From the cell containing the given text, extract its center point as [x, y] coordinate. 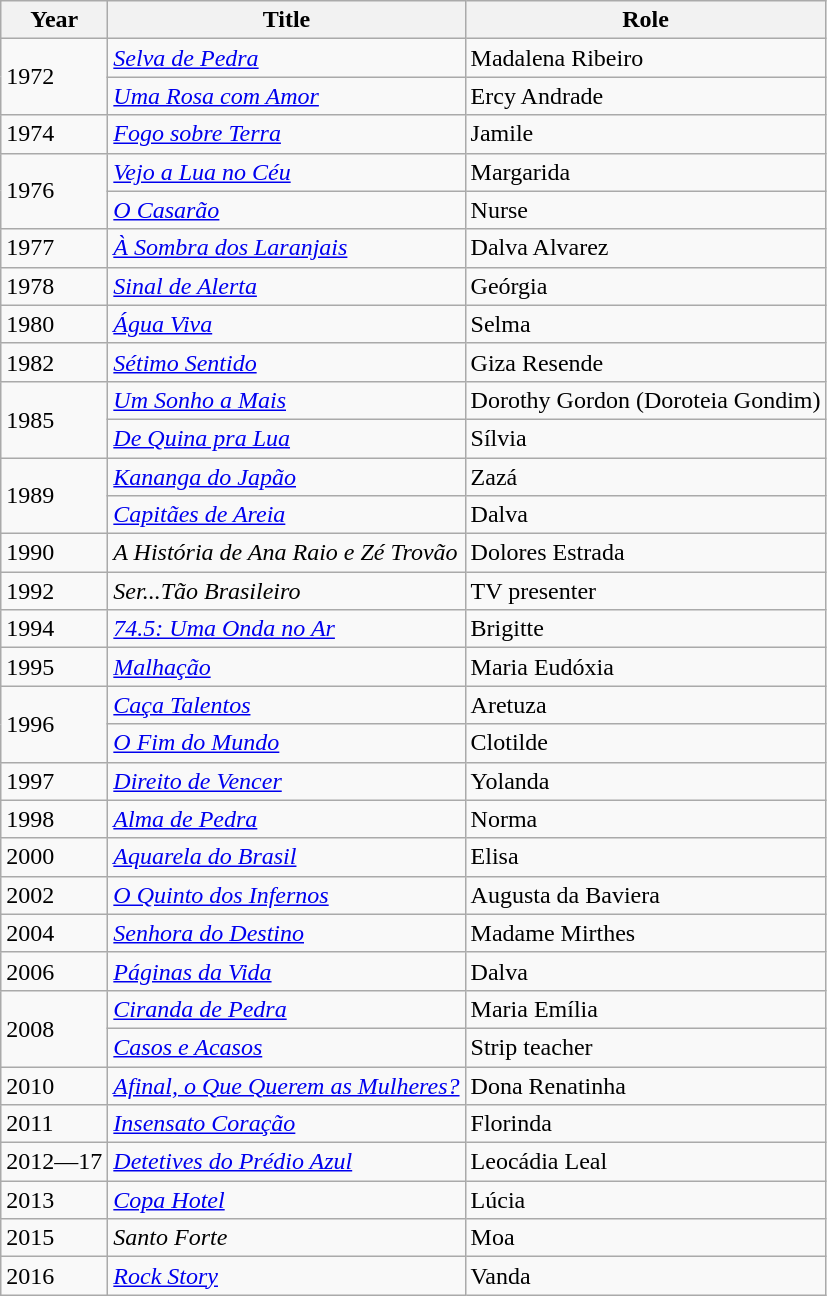
Geórgia [646, 286]
Insensato Coração [286, 1124]
Malhação [286, 667]
Fogo sobre Terra [286, 134]
1978 [54, 286]
1998 [54, 819]
Dolores Estrada [646, 553]
Brigitte [646, 629]
Elisa [646, 857]
Vejo a Lua no Céu [286, 172]
Year [54, 20]
Sílvia [646, 438]
Ciranda de Pedra [286, 1009]
2011 [54, 1124]
Uma Rosa com Amor [286, 96]
1974 [54, 134]
Selva de Pedra [286, 58]
Strip teacher [646, 1047]
Copa Hotel [286, 1200]
TV presenter [646, 591]
1982 [54, 362]
De Quina pra Lua [286, 438]
Alma de Pedra [286, 819]
1980 [54, 324]
Direito de Vencer [286, 781]
Afinal, o Que Querem as Mulheres? [286, 1085]
Maria Eudóxia [646, 667]
Margarida [646, 172]
Água Viva [286, 324]
Sétimo Sentido [286, 362]
2008 [54, 1028]
74.5: Uma Onda no Ar [286, 629]
2013 [54, 1200]
Nurse [646, 210]
O Quinto dos Infernos [286, 895]
Senhora do Destino [286, 933]
1996 [54, 724]
Sinal de Alerta [286, 286]
1990 [54, 553]
À Sombra dos Laranjais [286, 248]
Ercy Andrade [646, 96]
Kananga do Japão [286, 477]
2010 [54, 1085]
Maria Emília [646, 1009]
Clotilde [646, 743]
Lúcia [646, 1200]
1976 [54, 191]
Vanda [646, 1276]
Yolanda [646, 781]
1994 [54, 629]
Madame Mirthes [646, 933]
Aretuza [646, 705]
Augusta da Baviera [646, 895]
A História de Ana Raio e Zé Trovão [286, 553]
Florinda [646, 1124]
Dorothy Gordon (Doroteia Gondim) [646, 400]
Giza Resende [646, 362]
2006 [54, 971]
Santo Forte [286, 1238]
Aquarela do Brasil [286, 857]
Caça Talentos [286, 705]
Capitães de Areia [286, 515]
Um Sonho a Mais [286, 400]
Leocádia Leal [646, 1162]
Dalva Alvarez [646, 248]
Norma [646, 819]
O Casarão [286, 210]
2012—17 [54, 1162]
Zazá [646, 477]
Role [646, 20]
2015 [54, 1238]
1977 [54, 248]
1992 [54, 591]
1985 [54, 419]
2002 [54, 895]
1972 [54, 77]
Casos e Acasos [286, 1047]
1995 [54, 667]
1989 [54, 496]
Ser...Tão Brasileiro [286, 591]
2004 [54, 933]
Detetives do Prédio Azul [286, 1162]
O Fim do Mundo [286, 743]
Moa [646, 1238]
Title [286, 20]
2016 [54, 1276]
Madalena Ribeiro [646, 58]
Jamile [646, 134]
2000 [54, 857]
Rock Story [286, 1276]
Dona Renatinha [646, 1085]
1997 [54, 781]
Páginas da Vida [286, 971]
Selma [646, 324]
